Identify which cell holds the provided text, then report its (X, Y) central coordinate. 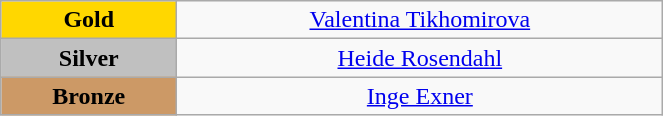
Silver (89, 58)
Heide Rosendahl (420, 58)
Valentina Tikhomirova (420, 20)
Inge Exner (420, 96)
Bronze (89, 96)
Gold (89, 20)
